Detect which cell encompasses the target text, then output its (x, y) center coordinate. 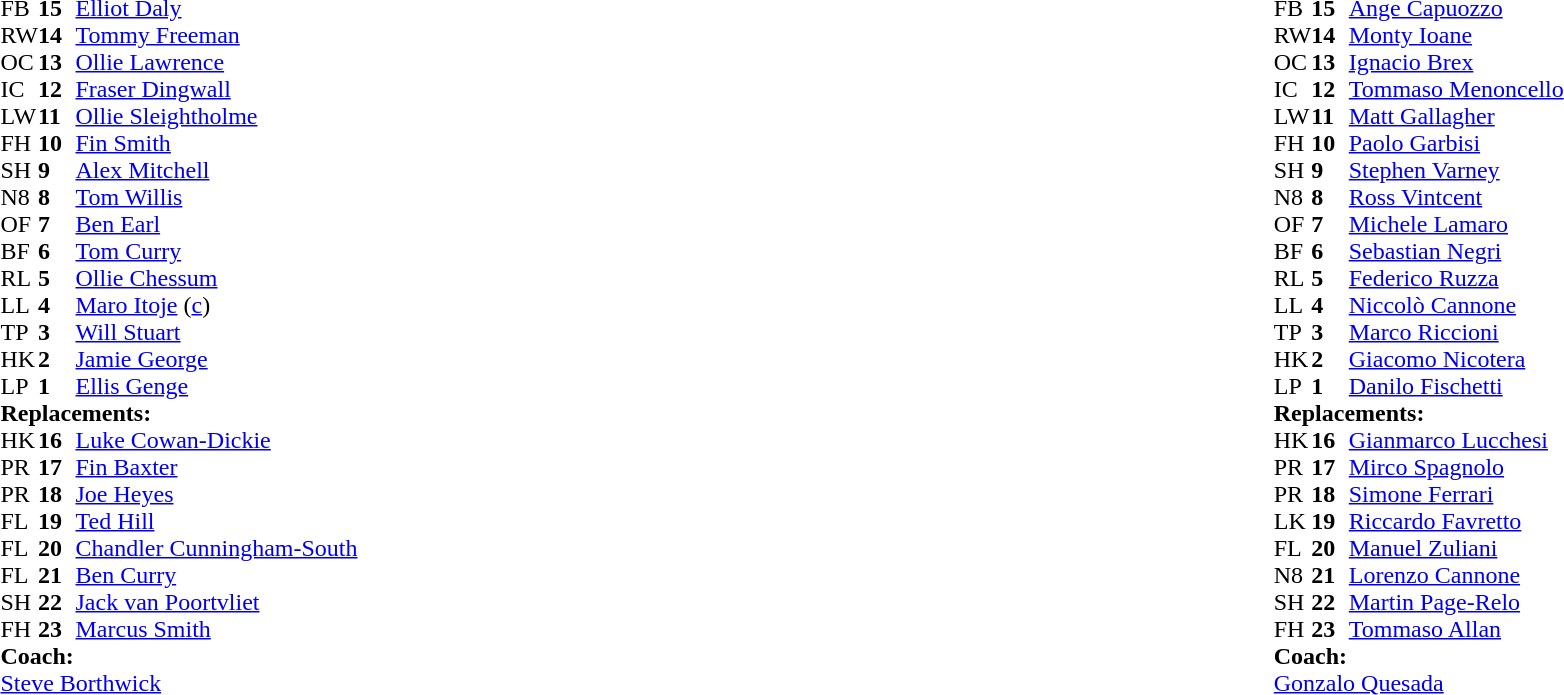
Paolo Garbisi (1456, 144)
Michele Lamaro (1456, 224)
Fin Baxter (217, 468)
Simone Ferrari (1456, 494)
Stephen Varney (1456, 170)
Jack van Poortvliet (217, 602)
Tom Curry (217, 252)
Tommaso Allan (1456, 630)
Matt Gallagher (1456, 116)
Jamie George (217, 360)
Tommy Freeman (217, 36)
Luke Cowan-Dickie (217, 440)
Tommaso Menoncello (1456, 90)
Tom Willis (217, 198)
Fin Smith (217, 144)
Federico Ruzza (1456, 278)
Danilo Fischetti (1456, 386)
Giacomo Nicotera (1456, 360)
Alex Mitchell (217, 170)
Will Stuart (217, 332)
Manuel Zuliani (1456, 548)
LK (1293, 522)
Ben Earl (217, 224)
Sebastian Negri (1456, 252)
Niccolò Cannone (1456, 306)
Joe Heyes (217, 494)
Ollie Sleightholme (217, 116)
Ellis Genge (217, 386)
Ignacio Brex (1456, 62)
Maro Itoje (c) (217, 306)
Marco Riccioni (1456, 332)
Ollie Chessum (217, 278)
Martin Page-Relo (1456, 602)
Fraser Dingwall (217, 90)
Chandler Cunningham-South (217, 548)
Ben Curry (217, 576)
Marcus Smith (217, 630)
Monty Ioane (1456, 36)
Gianmarco Lucchesi (1456, 440)
Mirco Spagnolo (1456, 468)
Ross Vintcent (1456, 198)
Riccardo Favretto (1456, 522)
Ollie Lawrence (217, 62)
Ted Hill (217, 522)
Lorenzo Cannone (1456, 576)
